Extract the (x, y) coordinate from the center of the cell holding the provided text.  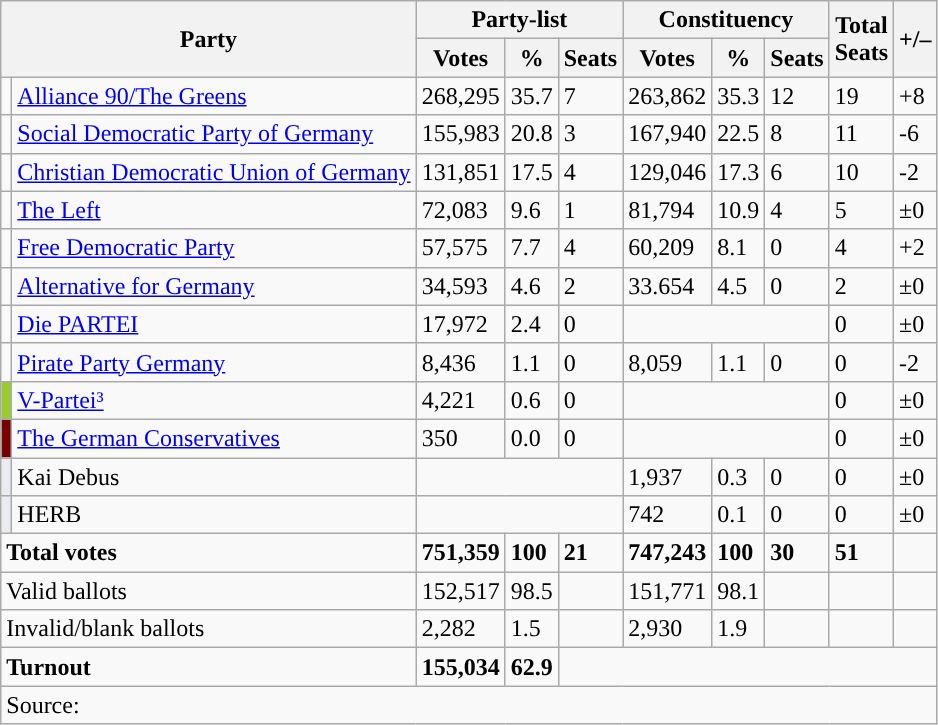
62.9 (532, 667)
Valid ballots (208, 591)
HERB (214, 515)
Party-list (520, 20)
The German Conservatives (214, 438)
8,059 (668, 362)
747,243 (668, 553)
22.5 (738, 134)
17.3 (738, 172)
17.5 (532, 172)
4.6 (532, 286)
268,295 (460, 96)
35.3 (738, 96)
131,851 (460, 172)
19 (861, 96)
+8 (916, 96)
Die PARTEI (214, 324)
+2 (916, 248)
11 (861, 134)
129,046 (668, 172)
12 (797, 96)
742 (668, 515)
21 (590, 553)
1,937 (668, 477)
151,771 (668, 591)
Party (208, 39)
Social Democratic Party of Germany (214, 134)
35.7 (532, 96)
57,575 (460, 248)
10 (861, 172)
350 (460, 438)
Alternative for Germany (214, 286)
8,436 (460, 362)
5 (861, 210)
263,862 (668, 96)
155,983 (460, 134)
2,930 (668, 629)
Total votes (208, 553)
8 (797, 134)
1 (590, 210)
Turnout (208, 667)
72,083 (460, 210)
Alliance 90/The Greens (214, 96)
98.5 (532, 591)
17,972 (460, 324)
0.6 (532, 400)
The Left (214, 210)
6 (797, 172)
0.3 (738, 477)
0.1 (738, 515)
152,517 (460, 591)
4.5 (738, 286)
1.9 (738, 629)
81,794 (668, 210)
7 (590, 96)
Christian Democratic Union of Germany (214, 172)
98.1 (738, 591)
8.1 (738, 248)
Free Democratic Party (214, 248)
155,034 (460, 667)
51 (861, 553)
751,359 (460, 553)
-6 (916, 134)
1.5 (532, 629)
Kai Debus (214, 477)
20.8 (532, 134)
33.654 (668, 286)
TotalSeats (861, 39)
167,940 (668, 134)
7.7 (532, 248)
Source: (469, 705)
2.4 (532, 324)
Pirate Party Germany (214, 362)
3 (590, 134)
34,593 (460, 286)
10.9 (738, 210)
60,209 (668, 248)
+/– (916, 39)
2,282 (460, 629)
9.6 (532, 210)
4,221 (460, 400)
30 (797, 553)
Invalid/blank ballots (208, 629)
Constituency (726, 20)
V-Partei³ (214, 400)
0.0 (532, 438)
